Provide the [x, y] coordinate of the cell's center where the given text is located.  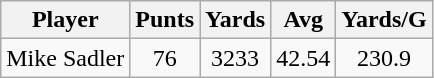
3233 [236, 58]
Punts [165, 20]
Yards [236, 20]
Mike Sadler [66, 58]
Yards/G [384, 20]
Player [66, 20]
42.54 [304, 58]
Avg [304, 20]
76 [165, 58]
230.9 [384, 58]
